For the text-containing cell, return its midpoint in (x, y) coordinate format. 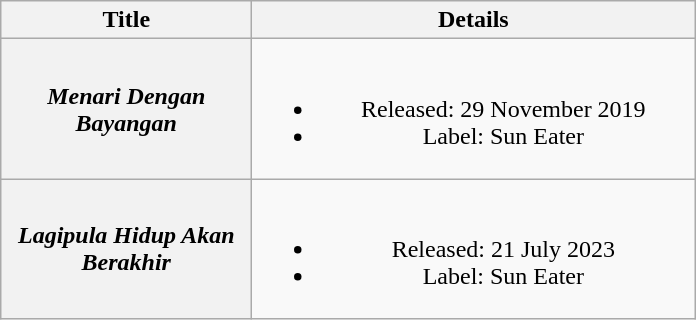
Details (474, 20)
Title (126, 20)
Released: 29 November 2019Label: Sun Eater (474, 109)
Menari Dengan Bayangan (126, 109)
Released: 21 July 2023Label: Sun Eater (474, 249)
Lagipula Hidup Akan Berakhir (126, 249)
